Pinpoint the cell where the given text exists, returning its [x, y] midpoint coordinate. 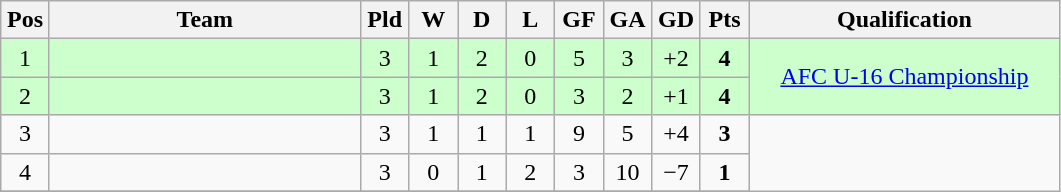
Team [204, 20]
D [482, 20]
Pos [26, 20]
GD [676, 20]
W [434, 20]
Pld [384, 20]
GA [628, 20]
+4 [676, 134]
9 [580, 134]
10 [628, 172]
L [530, 20]
Qualification [904, 20]
−7 [676, 172]
AFC U-16 Championship [904, 77]
GF [580, 20]
+1 [676, 96]
Pts [724, 20]
+2 [676, 58]
